Search for the cell housing the specified text and yield its (X, Y) center coordinate. 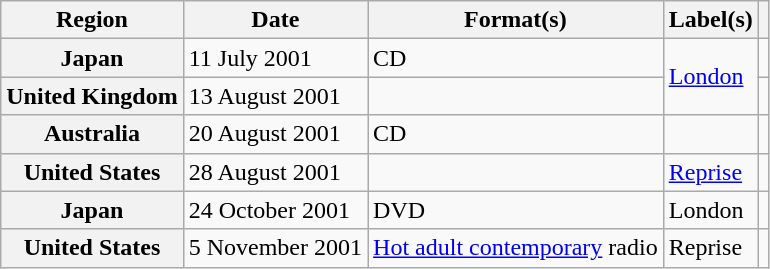
Format(s) (516, 20)
20 August 2001 (275, 134)
24 October 2001 (275, 210)
11 July 2001 (275, 58)
Region (92, 20)
Date (275, 20)
13 August 2001 (275, 96)
United Kingdom (92, 96)
DVD (516, 210)
Australia (92, 134)
Label(s) (710, 20)
Hot adult contemporary radio (516, 248)
5 November 2001 (275, 248)
28 August 2001 (275, 172)
